Capture the cell that displays the provided text and extract its [x, y] central coordinate. 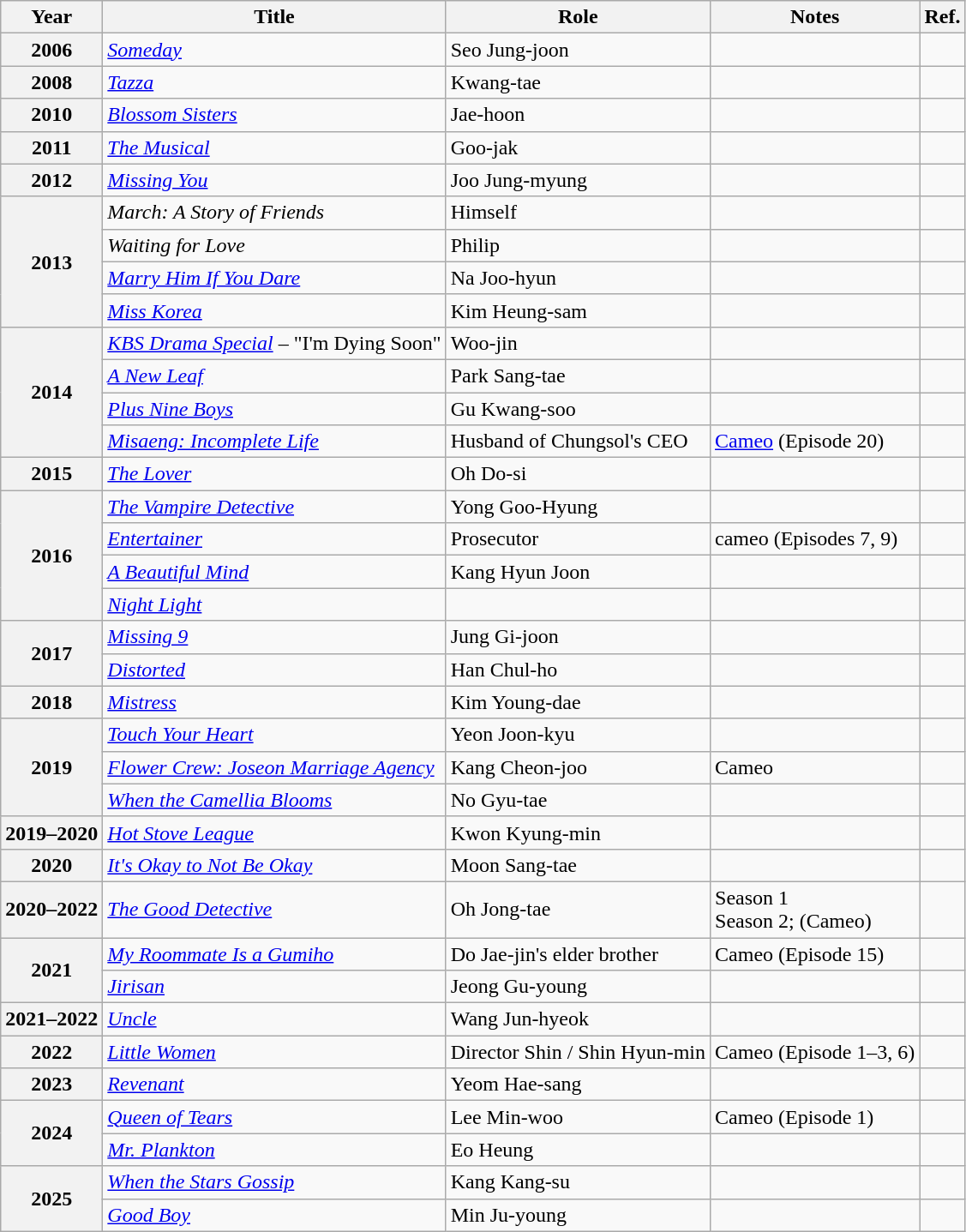
Eo Heung [578, 1150]
Yeom Hae-sang [578, 1085]
When the Camellia Blooms [274, 800]
Role [578, 17]
Oh Do-si [578, 474]
2018 [51, 702]
Joo Jung-myung [578, 180]
Waiting for Love [274, 245]
Miss Korea [274, 310]
Jirisan [274, 987]
A Beautiful Mind [274, 572]
Notes [815, 17]
Someday [274, 50]
cameo (Episodes 7, 9) [815, 539]
Ref. [943, 17]
2006 [51, 50]
The Vampire Detective [274, 507]
Director Shin / Shin Hyun-min [578, 1052]
Cameo [815, 767]
Mistress [274, 702]
2016 [51, 556]
The Good Detective [274, 909]
2020–2022 [51, 909]
2015 [51, 474]
Kang Hyun Joon [578, 572]
Gu Kwang-soo [578, 409]
Do Jae-jin's elder brother [578, 954]
Night Light [274, 604]
Marry Him If You Dare [274, 278]
Himself [578, 213]
Kang Kang-su [578, 1182]
Cameo (Episode 1–3, 6) [815, 1052]
Wang Jun-hyeok [578, 1019]
Woo-jin [578, 343]
Jung Gi-joon [578, 637]
Cameo (Episode 1) [815, 1117]
Missing You [274, 180]
2022 [51, 1052]
Revenant [274, 1085]
Hot Stove League [274, 832]
Seo Jung-joon [578, 50]
2023 [51, 1085]
Philip [578, 245]
A New Leaf [274, 376]
Han Chul-ho [578, 670]
Kwon Kyung-min [578, 832]
Moon Sang-tae [578, 865]
2019–2020 [51, 832]
2025 [51, 1199]
2024 [51, 1133]
Season 1Season 2; (Cameo) [815, 909]
Uncle [274, 1019]
Year [51, 17]
The Lover [274, 474]
Kim Young-dae [578, 702]
2021–2022 [51, 1019]
Kang Cheon-joo [578, 767]
Queen of Tears [274, 1117]
Plus Nine Boys [274, 409]
Entertainer [274, 539]
Lee Min-woo [578, 1117]
Mr. Plankton [274, 1150]
My Roommate Is a Gumiho [274, 954]
Goo-jak [578, 147]
2010 [51, 115]
Cameo (Episode 20) [815, 442]
2021 [51, 971]
Jae-hoon [578, 115]
Oh Jong-tae [578, 909]
Title [274, 17]
Missing 9 [274, 637]
The Musical [274, 147]
Yeon Joon-kyu [578, 735]
Little Women [274, 1052]
2020 [51, 865]
Na Joo-hyun [578, 278]
Flower Crew: Joseon Marriage Agency [274, 767]
It's Okay to Not Be Okay [274, 865]
Yong Goo-Hyung [578, 507]
March: A Story of Friends [274, 213]
Misaeng: Incomplete Life [274, 442]
Tazza [274, 82]
2017 [51, 653]
2011 [51, 147]
Jeong Gu-young [578, 987]
Distorted [274, 670]
Prosecutor [578, 539]
Good Boy [274, 1215]
Park Sang-tae [578, 376]
Min Ju-young [578, 1215]
Kim Heung-sam [578, 310]
2014 [51, 392]
Blossom Sisters [274, 115]
2019 [51, 767]
KBS Drama Special – "I'm Dying Soon" [274, 343]
Kwang-tae [578, 82]
Cameo (Episode 15) [815, 954]
2013 [51, 261]
No Gyu-tae [578, 800]
2012 [51, 180]
Touch Your Heart [274, 735]
2008 [51, 82]
When the Stars Gossip [274, 1182]
Husband of Chungsol's CEO [578, 442]
